Return the [X, Y] coordinate for the center point of the cell that contains the specified text.  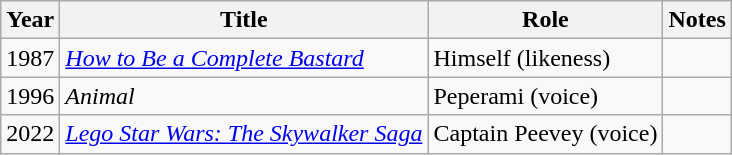
1987 [30, 58]
Notes [697, 20]
Lego Star Wars: The Skywalker Saga [244, 134]
Role [546, 20]
Animal [244, 96]
1996 [30, 96]
2022 [30, 134]
Year [30, 20]
Peperami (voice) [546, 96]
Himself (likeness) [546, 58]
Title [244, 20]
How to Be a Complete Bastard [244, 58]
Captain Peevey (voice) [546, 134]
